Scan for the cell matching the given text and deliver its (x, y) coordinate at center. 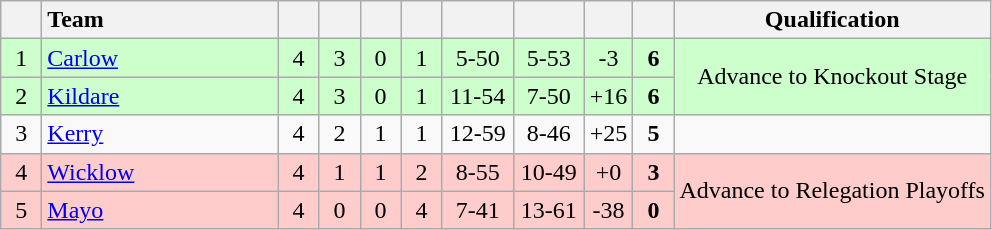
13-61 (548, 210)
Team (160, 20)
Kerry (160, 134)
10-49 (548, 172)
-38 (608, 210)
11-54 (478, 96)
Mayo (160, 210)
Advance to Relegation Playoffs (832, 191)
Advance to Knockout Stage (832, 77)
5-50 (478, 58)
+16 (608, 96)
+0 (608, 172)
7-50 (548, 96)
-3 (608, 58)
12-59 (478, 134)
Kildare (160, 96)
8-46 (548, 134)
Wicklow (160, 172)
Carlow (160, 58)
5-53 (548, 58)
Qualification (832, 20)
8-55 (478, 172)
7-41 (478, 210)
+25 (608, 134)
